For the text-containing cell, return its midpoint in [X, Y] coordinate format. 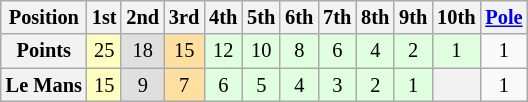
5th [261, 17]
25 [104, 51]
8 [299, 51]
3 [337, 85]
7th [337, 17]
Le Mans [44, 85]
Pole [504, 17]
6th [299, 17]
5 [261, 85]
18 [142, 51]
10th [456, 17]
Position [44, 17]
10 [261, 51]
3rd [184, 17]
8th [375, 17]
Points [44, 51]
4th [223, 17]
2nd [142, 17]
7 [184, 85]
9th [413, 17]
12 [223, 51]
1st [104, 17]
9 [142, 85]
